Return (x, y) of the center of cell containing provided text 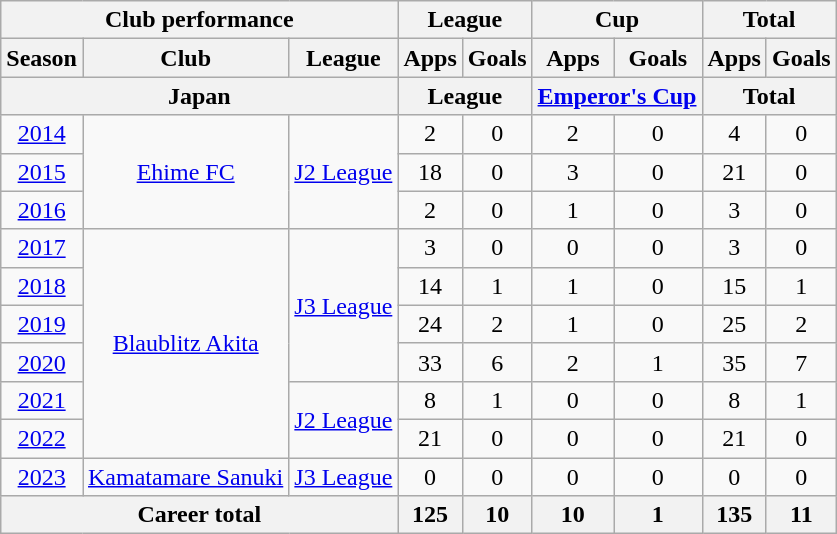
11 (801, 515)
6 (497, 362)
Career total (200, 515)
Ehime FC (185, 172)
135 (734, 515)
2022 (42, 438)
2015 (42, 172)
Cup (617, 20)
Japan (200, 96)
33 (430, 362)
125 (430, 515)
2023 (42, 477)
Blaublitz Akita (185, 343)
14 (430, 286)
24 (430, 324)
4 (734, 134)
35 (734, 362)
Emperor's Cup (617, 96)
7 (801, 362)
25 (734, 324)
2016 (42, 210)
2020 (42, 362)
2017 (42, 248)
2014 (42, 134)
2021 (42, 400)
Club performance (200, 20)
2018 (42, 286)
18 (430, 172)
Kamatamare Sanuki (185, 477)
15 (734, 286)
2019 (42, 324)
Season (42, 58)
Club (185, 58)
